Search for the cell housing the specified text and yield its [x, y] center coordinate. 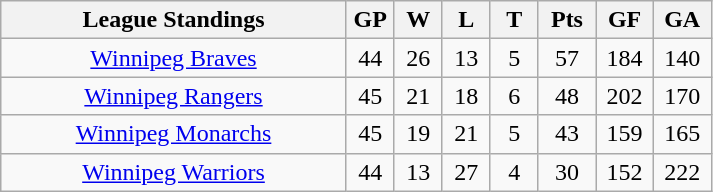
18 [466, 96]
222 [682, 172]
48 [567, 96]
GP [370, 20]
159 [625, 134]
T [514, 20]
Pts [567, 20]
GA [682, 20]
L [466, 20]
Winnipeg Rangers [174, 96]
Winnipeg Monarchs [174, 134]
184 [625, 58]
165 [682, 134]
202 [625, 96]
30 [567, 172]
26 [418, 58]
GF [625, 20]
W [418, 20]
League Standings [174, 20]
170 [682, 96]
4 [514, 172]
19 [418, 134]
57 [567, 58]
152 [625, 172]
43 [567, 134]
Winnipeg Braves [174, 58]
6 [514, 96]
27 [466, 172]
140 [682, 58]
Winnipeg Warriors [174, 172]
